Output the (X, Y) coordinate of the center of the cell containing the given text.  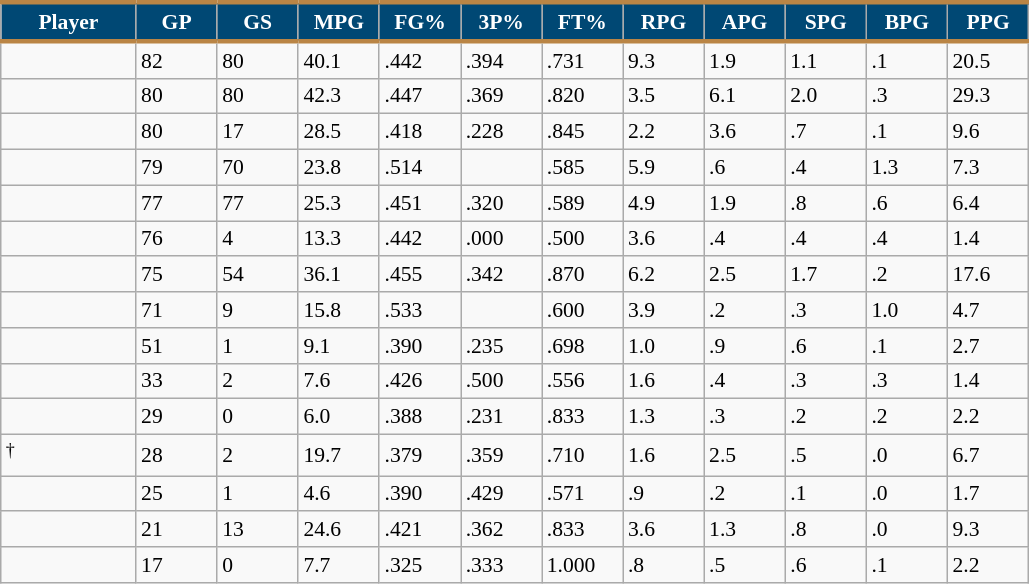
.426 (420, 381)
.698 (582, 346)
.845 (582, 132)
.585 (582, 168)
FG% (420, 22)
79 (176, 168)
4.7 (988, 310)
15.8 (338, 310)
25 (176, 494)
3.9 (664, 310)
.228 (502, 132)
28 (176, 456)
PPG (988, 22)
.362 (502, 530)
.421 (420, 530)
6.4 (988, 203)
.379 (420, 456)
.514 (420, 168)
82 (176, 60)
36.1 (338, 275)
.600 (582, 310)
29.3 (988, 96)
APG (744, 22)
6.1 (744, 96)
1.000 (582, 565)
28.5 (338, 132)
3P% (502, 22)
.447 (420, 96)
.533 (420, 310)
21 (176, 530)
.369 (502, 96)
.000 (502, 239)
7.6 (338, 381)
25.3 (338, 203)
.231 (502, 417)
4.6 (338, 494)
13 (258, 530)
GP (176, 22)
40.1 (338, 60)
.7 (826, 132)
Player (68, 22)
3.5 (664, 96)
.451 (420, 203)
FT% (582, 22)
54 (258, 275)
4 (258, 239)
.418 (420, 132)
6.0 (338, 417)
51 (176, 346)
.571 (582, 494)
2.7 (988, 346)
6.2 (664, 275)
.429 (502, 494)
.320 (502, 203)
42.3 (338, 96)
.235 (502, 346)
GS (258, 22)
.388 (420, 417)
9 (258, 310)
MPG (338, 22)
33 (176, 381)
13.3 (338, 239)
2.0 (826, 96)
.325 (420, 565)
4.9 (664, 203)
.731 (582, 60)
23.8 (338, 168)
71 (176, 310)
17.6 (988, 275)
.333 (502, 565)
.820 (582, 96)
.342 (502, 275)
7.3 (988, 168)
70 (258, 168)
.589 (582, 203)
29 (176, 417)
76 (176, 239)
19.7 (338, 456)
9.1 (338, 346)
SPG (826, 22)
5.9 (664, 168)
.359 (502, 456)
RPG (664, 22)
.394 (502, 60)
24.6 (338, 530)
.455 (420, 275)
7.7 (338, 565)
.710 (582, 456)
† (68, 456)
20.5 (988, 60)
75 (176, 275)
.556 (582, 381)
6.7 (988, 456)
.870 (582, 275)
9.6 (988, 132)
BPG (906, 22)
1.1 (826, 60)
